For the text-containing cell, return its midpoint in (x, y) coordinate format. 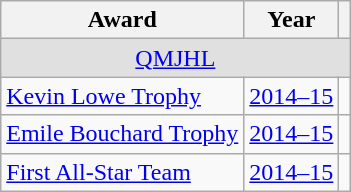
Year (292, 20)
Emile Bouchard Trophy (122, 134)
QMJHL (176, 58)
Award (122, 20)
Kevin Lowe Trophy (122, 96)
First All-Star Team (122, 172)
